For the text-containing cell, return its midpoint in [X, Y] coordinate format. 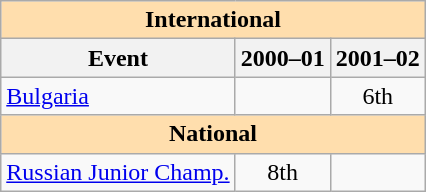
National [214, 134]
Event [118, 58]
2001–02 [378, 58]
Bulgaria [118, 96]
2000–01 [282, 58]
International [214, 20]
8th [282, 172]
Russian Junior Champ. [118, 172]
6th [378, 96]
